Scan for the cell matching the given text and deliver its [X, Y] coordinate at center. 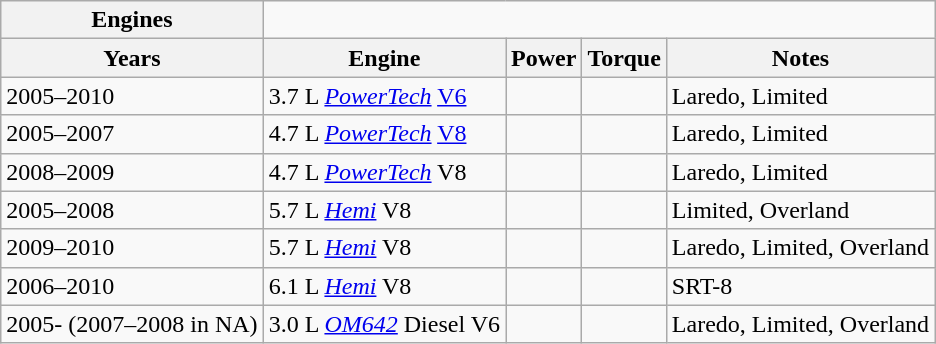
Years [132, 58]
3.0 L OM642 Diesel V6 [384, 324]
Engines [132, 20]
Power [544, 58]
3.7 L PowerTech V6 [384, 96]
2005–2007 [132, 134]
Engine [384, 58]
Limited, Overland [800, 210]
SRT-8 [800, 286]
2005–2008 [132, 210]
2005- (2007–2008 in NA) [132, 324]
6.1 L Hemi V8 [384, 286]
2005–2010 [132, 96]
Notes [800, 58]
2006–2010 [132, 286]
2008–2009 [132, 172]
2009–2010 [132, 248]
Torque [624, 58]
